Search for the cell housing the specified text and yield its [X, Y] center coordinate. 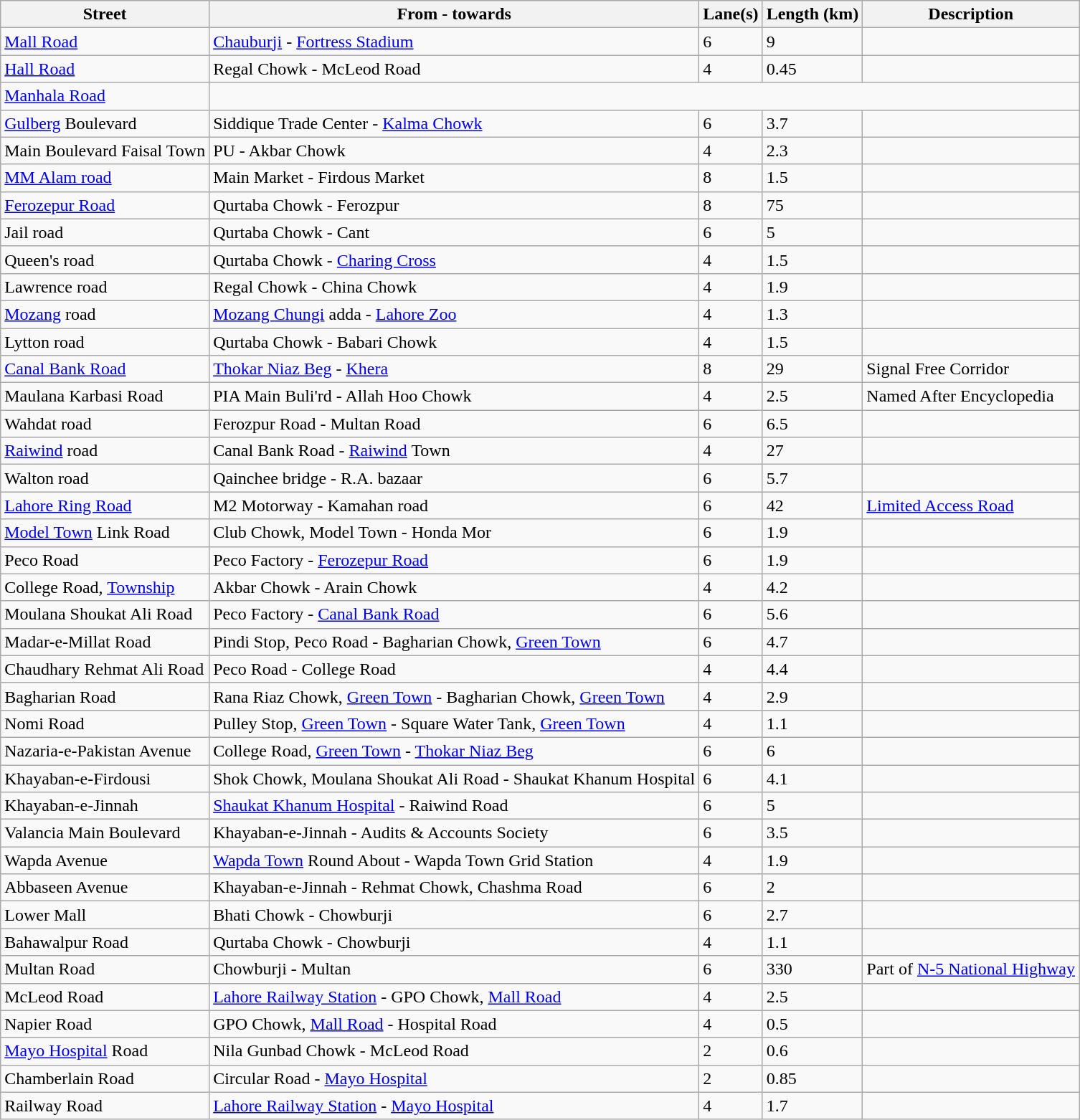
Mozang road [105, 314]
Wapda Avenue [105, 860]
M2 Motorway - Kamahan road [455, 506]
Street [105, 14]
Nila Gunbad Chowk - McLeod Road [455, 1051]
Named After Encyclopedia [971, 397]
McLeod Road [105, 997]
Circular Road - Mayo Hospital [455, 1078]
Peco Road - College Road [455, 669]
Queen's road [105, 260]
330 [813, 969]
Bagharian Road [105, 696]
0.6 [813, 1051]
4.1 [813, 778]
Pulley Stop, Green Town - Square Water Tank, Green Town [455, 723]
29 [813, 369]
Valancia Main Boulevard [105, 833]
College Road, Township [105, 587]
Mayo Hospital Road [105, 1051]
Thokar Niaz Beg - Khera [455, 369]
Chowburji - Multan [455, 969]
Regal Chowk - China Chowk [455, 287]
4.7 [813, 642]
Regal Chowk - McLeod Road [455, 69]
Qurtaba Chowk - Charing Cross [455, 260]
Qurtaba Chowk - Cant [455, 232]
9 [813, 42]
Limited Access Road [971, 506]
Chamberlain Road [105, 1078]
2.9 [813, 696]
Gulberg Boulevard [105, 123]
5.7 [813, 478]
Khayaban-e-Jinnah [105, 806]
Hall Road [105, 69]
Napier Road [105, 1024]
Shaukat Khanum Hospital - Raiwind Road [455, 806]
Madar-e-Millat Road [105, 642]
1.3 [813, 314]
MM Alam road [105, 178]
Moulana Shoukat Ali Road [105, 614]
27 [813, 451]
Qainchee bridge - R.A. bazaar [455, 478]
Lytton road [105, 342]
4.2 [813, 587]
Peco Road [105, 560]
6.5 [813, 424]
Main Boulevard Faisal Town [105, 151]
Peco Factory - Ferozepur Road [455, 560]
5.6 [813, 614]
From - towards [455, 14]
Ferozepur Road [105, 205]
Bhati Chowk - Chowburji [455, 915]
Khayaban-e-Jinnah - Rehmat Chowk, Chashma Road [455, 888]
0.45 [813, 69]
42 [813, 506]
Signal Free Corridor [971, 369]
Qurtaba Chowk - Chowburji [455, 942]
Walton road [105, 478]
Chauburji - Fortress Stadium [455, 42]
Rana Riaz Chowk, Green Town - Bagharian Chowk, Green Town [455, 696]
Raiwind road [105, 451]
Lawrence road [105, 287]
Railway Road [105, 1106]
Bahawalpur Road [105, 942]
PIA Main Buli'rd - Allah Hoo Chowk [455, 397]
Ferozpur Road - Multan Road [455, 424]
Main Market - Firdous Market [455, 178]
Multan Road [105, 969]
Canal Bank Road [105, 369]
Lahore Railway Station - GPO Chowk, Mall Road [455, 997]
Jail road [105, 232]
Wapda Town Round About - Wapda Town Grid Station [455, 860]
Lower Mall [105, 915]
Siddique Trade Center - Kalma Chowk [455, 123]
GPO Chowk, Mall Road - Hospital Road [455, 1024]
Manhala Road [105, 96]
3.5 [813, 833]
Maulana Karbasi Road [105, 397]
1.7 [813, 1106]
0.85 [813, 1078]
2.3 [813, 151]
Khayaban-e-Jinnah - Audits & Accounts Society [455, 833]
Abbaseen Avenue [105, 888]
Peco Factory - Canal Bank Road [455, 614]
Nomi Road [105, 723]
PU - Akbar Chowk [455, 151]
Lahore Ring Road [105, 506]
Akbar Chowk - Arain Chowk [455, 587]
Canal Bank Road - Raiwind Town [455, 451]
0.5 [813, 1024]
Qurtaba Chowk - Ferozpur [455, 205]
75 [813, 205]
Club Chowk, Model Town - Honda Mor [455, 533]
Mozang Chungi adda - Lahore Zoo [455, 314]
Khayaban-e-Firdousi [105, 778]
2.7 [813, 915]
Chaudhary Rehmat Ali Road [105, 669]
Nazaria-e-Pakistan Avenue [105, 751]
Qurtaba Chowk - Babari Chowk [455, 342]
Description [971, 14]
Length (km) [813, 14]
4.4 [813, 669]
College Road, Green Town - Thokar Niaz Beg [455, 751]
Wahdat road [105, 424]
Model Town Link Road [105, 533]
3.7 [813, 123]
Shok Chowk, Moulana Shoukat Ali Road - Shaukat Khanum Hospital [455, 778]
Lane(s) [731, 14]
Lahore Railway Station - Mayo Hospital [455, 1106]
Part of N-5 National Highway [971, 969]
Mall Road [105, 42]
Pindi Stop, Peco Road - Bagharian Chowk, Green Town [455, 642]
